Find where the given text appears and provide that cell's center as (x, y) coordinate. 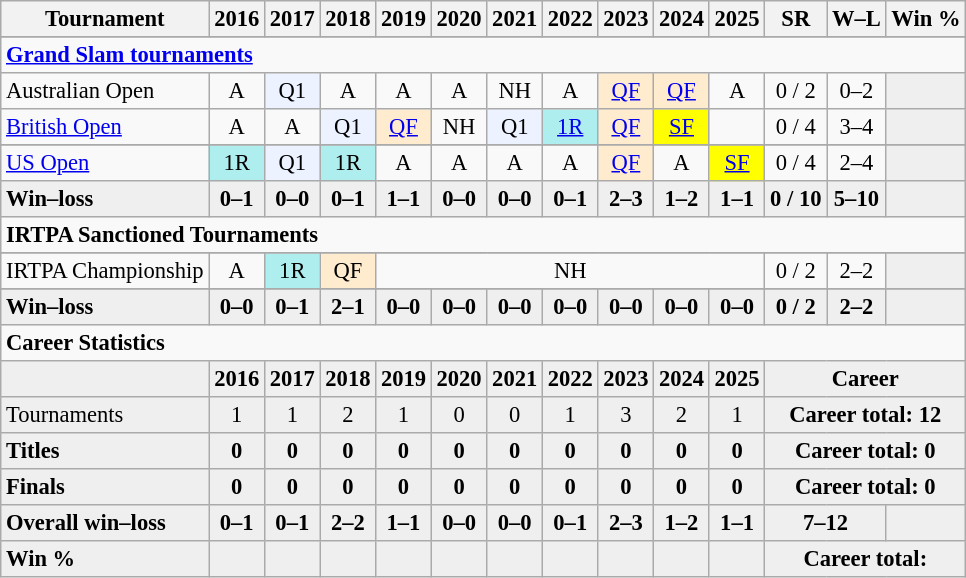
3–4 (856, 127)
W–L (856, 19)
IRTPA Championship (105, 271)
0 / 10 (796, 199)
0–2 (856, 91)
3 (626, 415)
5–10 (856, 199)
7–12 (826, 523)
2–4 (856, 163)
Career (866, 379)
Tournaments (105, 415)
Tournament (105, 19)
Career total: 12 (866, 415)
British Open (105, 127)
Career Statistics (484, 343)
Career total: (866, 559)
Overall win–loss (105, 523)
Finals (105, 487)
Australian Open (105, 91)
SR (796, 19)
IRTPA Sanctioned Tournaments (484, 235)
Grand Slam tournaments (484, 55)
2–1 (348, 307)
Titles (105, 451)
US Open (105, 163)
